From the cell containing the given text, extract its center point as (X, Y) coordinate. 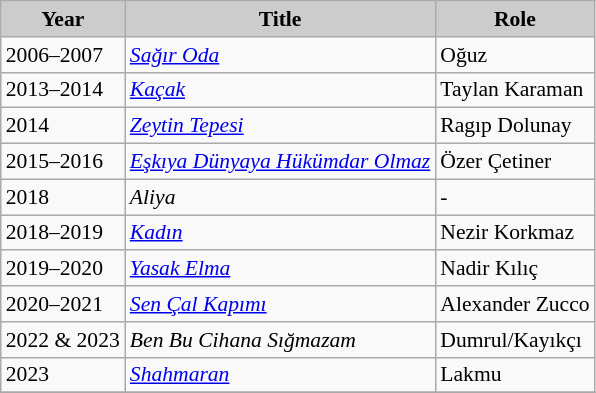
Sağır Oda (280, 55)
Yasak Elma (280, 269)
2014 (63, 126)
Ragıp Dolunay (514, 126)
Özer Çetiner (514, 162)
2018 (63, 197)
Role (514, 19)
2018–2019 (63, 233)
Taylan Karaman (514, 90)
- (514, 197)
2020–2021 (63, 304)
Dumrul/Kayıkçı (514, 340)
Sen Çal Kapımı (280, 304)
Oğuz (514, 55)
Lakmu (514, 375)
Aliya (280, 197)
2006–2007 (63, 55)
Eşkıya Dünyaya Hükümdar Olmaz (280, 162)
Year (63, 19)
Alexander Zucco (514, 304)
2022 & 2023 (63, 340)
Ben Bu Cihana Sığmazam (280, 340)
Nezir Korkmaz (514, 233)
2023 (63, 375)
2019–2020 (63, 269)
Title (280, 19)
2013–2014 (63, 90)
Kadın (280, 233)
Kaçak (280, 90)
Zeytin Tepesi (280, 126)
Nadir Kılıç (514, 269)
Shahmaran (280, 375)
2015–2016 (63, 162)
